Provide the [X, Y] coordinate of the cell's center where the given text is located.  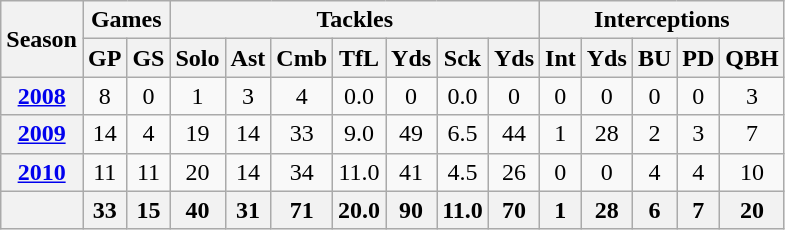
4.5 [463, 172]
26 [514, 172]
2009 [42, 134]
44 [514, 134]
19 [198, 134]
9.0 [360, 134]
Games [126, 20]
41 [412, 172]
Tackles [355, 20]
Season [42, 39]
2010 [42, 172]
GS [148, 58]
10 [752, 172]
BU [654, 58]
20.0 [360, 210]
49 [412, 134]
8 [104, 96]
70 [514, 210]
Int [561, 58]
90 [412, 210]
Sck [463, 58]
2 [654, 134]
QBH [752, 58]
71 [302, 210]
40 [198, 210]
6 [654, 210]
2008 [42, 96]
31 [248, 210]
GP [104, 58]
Ast [248, 58]
Solo [198, 58]
PD [698, 58]
TfL [360, 58]
15 [148, 210]
Cmb [302, 58]
6.5 [463, 134]
34 [302, 172]
Interceptions [662, 20]
